Detect which cell encompasses the target text, then output its (x, y) center coordinate. 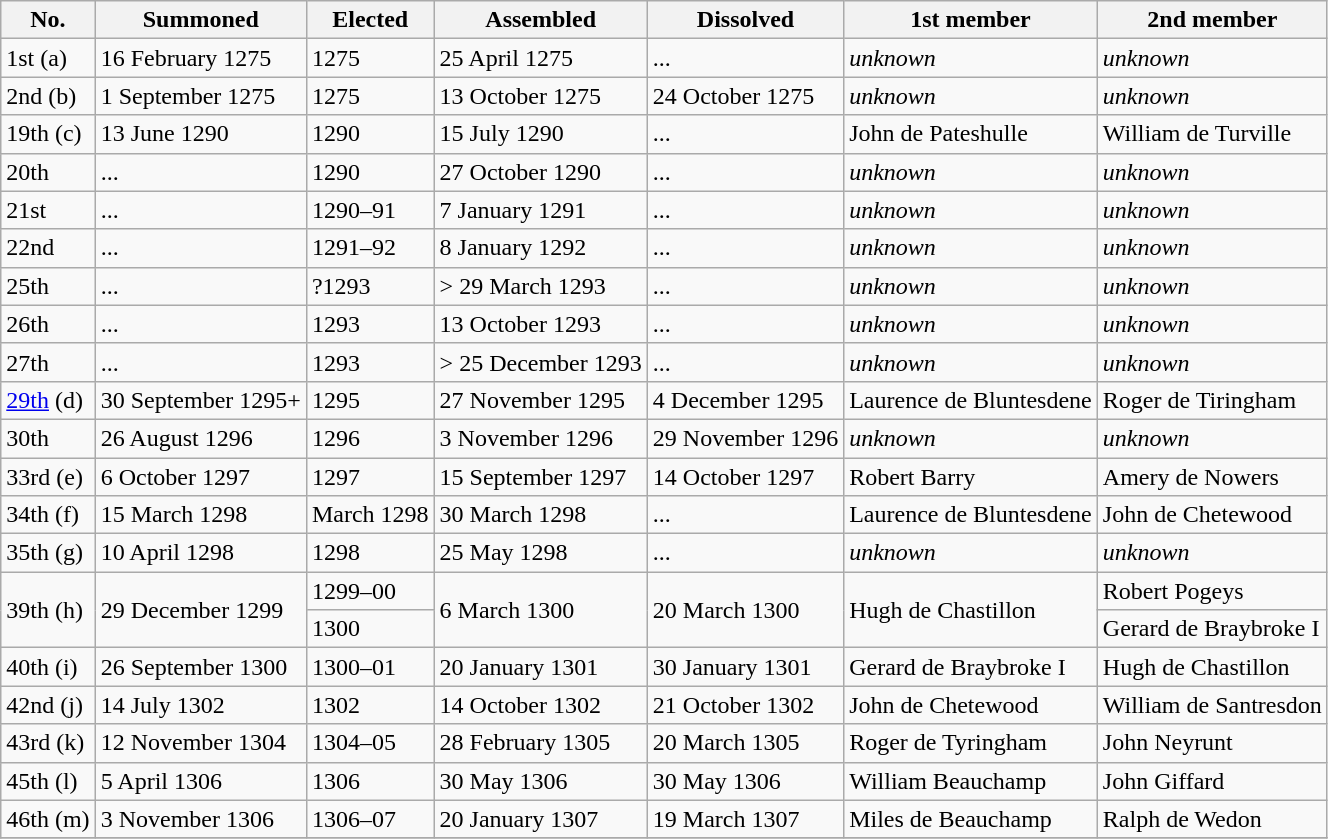
1296 (370, 438)
1306–07 (370, 819)
40th (i) (48, 667)
> 25 December 1293 (540, 362)
35th (g) (48, 553)
14 October 1297 (745, 477)
30 September 1295+ (200, 400)
14 October 1302 (540, 705)
30 March 1298 (540, 515)
27 October 1290 (540, 172)
> 29 March 1293 (540, 286)
1302 (370, 705)
1st member (971, 20)
William de Santresdon (1212, 705)
16 February 1275 (200, 58)
Dissolved (745, 20)
1300–01 (370, 667)
20 March 1300 (745, 610)
34th (f) (48, 515)
26 August 1296 (200, 438)
20 March 1305 (745, 743)
1299–00 (370, 591)
Assembled (540, 20)
46th (m) (48, 819)
21 October 1302 (745, 705)
19 March 1307 (745, 819)
20th (48, 172)
Ralph de Wedon (1212, 819)
8 January 1292 (540, 248)
2nd (b) (48, 96)
13 June 1290 (200, 134)
4 December 1295 (745, 400)
No. (48, 20)
42nd (j) (48, 705)
3 November 1296 (540, 438)
7 January 1291 (540, 210)
27 November 1295 (540, 400)
2nd member (1212, 20)
Miles de Beauchamp (971, 819)
19th (c) (48, 134)
Roger de Tyringham (971, 743)
Robert Pogeys (1212, 591)
John Neyrunt (1212, 743)
1297 (370, 477)
26th (48, 324)
1306 (370, 781)
John de Pateshulle (971, 134)
30 January 1301 (745, 667)
13 October 1275 (540, 96)
1291–92 (370, 248)
William Beauchamp (971, 781)
29 November 1296 (745, 438)
25 May 1298 (540, 553)
1304–05 (370, 743)
20 January 1301 (540, 667)
25 April 1275 (540, 58)
14 July 1302 (200, 705)
William de Turville (1212, 134)
15 July 1290 (540, 134)
John Giffard (1212, 781)
1st (a) (48, 58)
1 September 1275 (200, 96)
15 March 1298 (200, 515)
6 March 1300 (540, 610)
45th (l) (48, 781)
39th (h) (48, 610)
26 September 1300 (200, 667)
22nd (48, 248)
Elected (370, 20)
Roger de Tiringham (1212, 400)
?1293 (370, 286)
21st (48, 210)
1298 (370, 553)
1295 (370, 400)
March 1298 (370, 515)
10 April 1298 (200, 553)
15 September 1297 (540, 477)
1290–91 (370, 210)
5 April 1306 (200, 781)
29th (d) (48, 400)
13 October 1293 (540, 324)
25th (48, 286)
28 February 1305 (540, 743)
12 November 1304 (200, 743)
24 October 1275 (745, 96)
27th (48, 362)
Amery de Nowers (1212, 477)
Robert Barry (971, 477)
6 October 1297 (200, 477)
Summoned (200, 20)
20 January 1307 (540, 819)
3 November 1306 (200, 819)
43rd (k) (48, 743)
29 December 1299 (200, 610)
30th (48, 438)
1300 (370, 629)
33rd (e) (48, 477)
